Provide the (X, Y) coordinate of the cell's center where the given text is located.  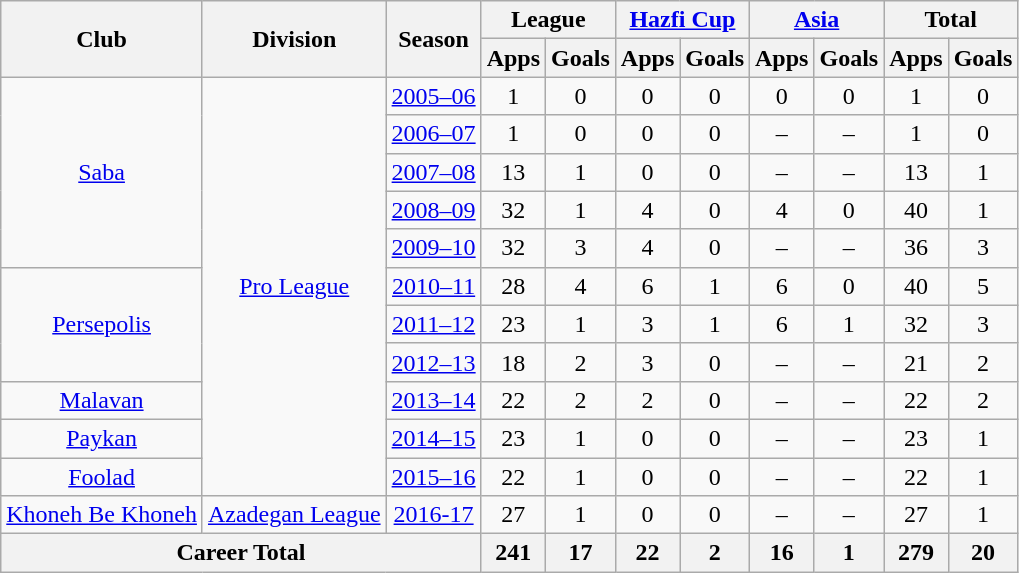
36 (916, 248)
Paykan (102, 438)
21 (916, 362)
2014–15 (434, 438)
Malavan (102, 400)
Career Total (241, 553)
2005–06 (434, 96)
Club (102, 39)
Season (434, 39)
Division (294, 39)
Persepolis (102, 324)
2016-17 (434, 515)
2012–13 (434, 362)
241 (513, 553)
2011–12 (434, 324)
Asia (817, 20)
Azadegan League (294, 515)
Total (951, 20)
16 (782, 553)
League (548, 20)
Khoneh Be Khoneh (102, 515)
18 (513, 362)
2009–10 (434, 248)
17 (581, 553)
2013–14 (434, 400)
Saba (102, 172)
20 (983, 553)
2006–07 (434, 134)
Pro League (294, 286)
2008–09 (434, 210)
28 (513, 286)
Foolad (102, 477)
Hazfi Cup (682, 20)
2015–16 (434, 477)
2007–08 (434, 172)
279 (916, 553)
2010–11 (434, 286)
5 (983, 286)
